Locate the cell with the specified text and output its (X, Y) center coordinate. 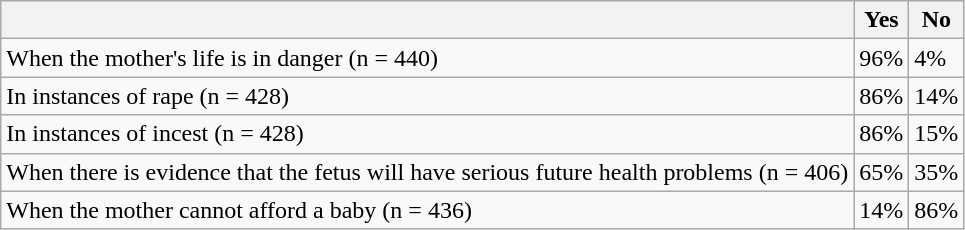
4% (936, 58)
96% (882, 58)
When the mother cannot afford a baby (n = 436) (428, 210)
In instances of rape (n = 428) (428, 96)
15% (936, 134)
65% (882, 172)
No (936, 20)
When there is evidence that the fetus will have serious future health problems (n = 406) (428, 172)
Yes (882, 20)
When the mother's life is in danger (n = 440) (428, 58)
In instances of incest (n = 428) (428, 134)
35% (936, 172)
